Detect which cell encompasses the target text, then output its (x, y) center coordinate. 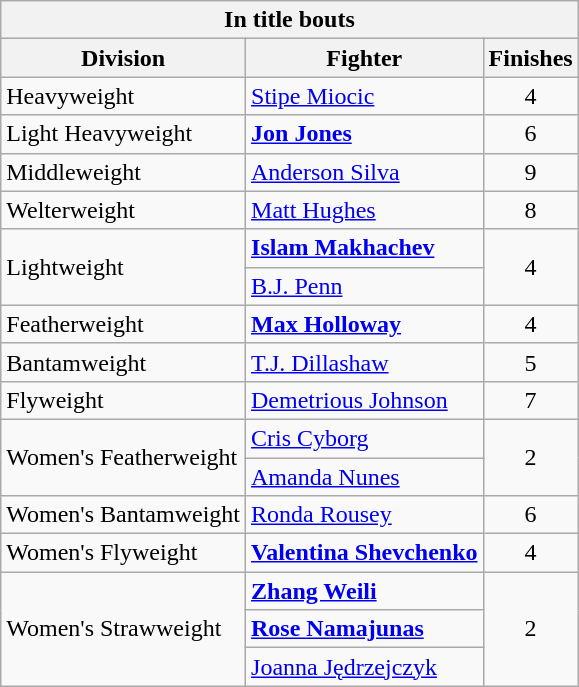
Women's Strawweight (124, 629)
B.J. Penn (365, 286)
Matt Hughes (365, 210)
Women's Bantamweight (124, 515)
Zhang Weili (365, 591)
Amanda Nunes (365, 477)
7 (530, 400)
Middleweight (124, 172)
Flyweight (124, 400)
Cris Cyborg (365, 438)
Valentina Shevchenko (365, 553)
Featherweight (124, 324)
9 (530, 172)
Heavyweight (124, 96)
Fighter (365, 58)
Jon Jones (365, 134)
Demetrious Johnson (365, 400)
Women's Featherweight (124, 457)
Bantamweight (124, 362)
Light Heavyweight (124, 134)
Max Holloway (365, 324)
Islam Makhachev (365, 248)
Ronda Rousey (365, 515)
T.J. Dillashaw (365, 362)
Lightweight (124, 267)
Rose Namajunas (365, 629)
Anderson Silva (365, 172)
Joanna Jędrzejczyk (365, 667)
8 (530, 210)
Welterweight (124, 210)
Division (124, 58)
Women's Flyweight (124, 553)
5 (530, 362)
In title bouts (290, 20)
Stipe Miocic (365, 96)
Finishes (530, 58)
